From the cell containing the given text, extract its center point as (X, Y) coordinate. 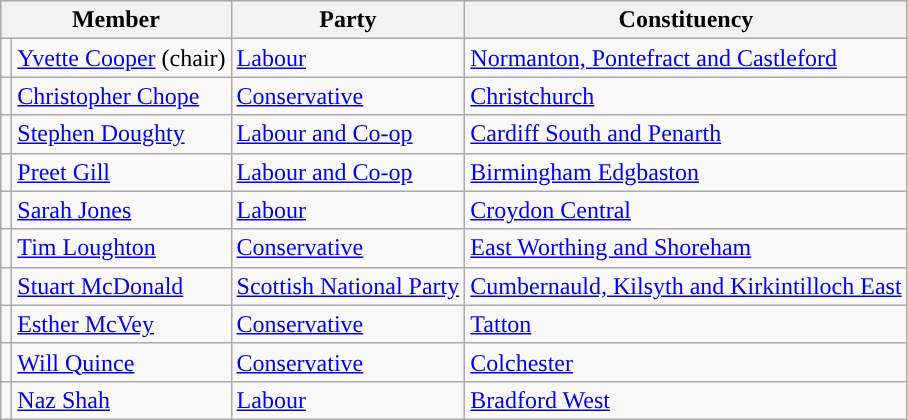
Stuart McDonald (122, 286)
Birmingham Edgbaston (686, 172)
Cardiff South and Penarth (686, 134)
Croydon Central (686, 210)
Sarah Jones (122, 210)
Bradford West (686, 400)
Normanton, Pontefract and Castleford (686, 58)
Constituency (686, 20)
Preet Gill (122, 172)
Esther McVey (122, 324)
Party (348, 20)
Naz Shah (122, 400)
Christopher Chope (122, 96)
Colchester (686, 362)
Tatton (686, 324)
East Worthing and Shoreham (686, 248)
Stephen Doughty (122, 134)
Scottish National Party (348, 286)
Christchurch (686, 96)
Yvette Cooper (chair) (122, 58)
Cumbernauld, Kilsyth and Kirkintilloch East (686, 286)
Will Quince (122, 362)
Member (116, 20)
Tim Loughton (122, 248)
